Pinpoint the cell where the given text exists, returning its (x, y) midpoint coordinate. 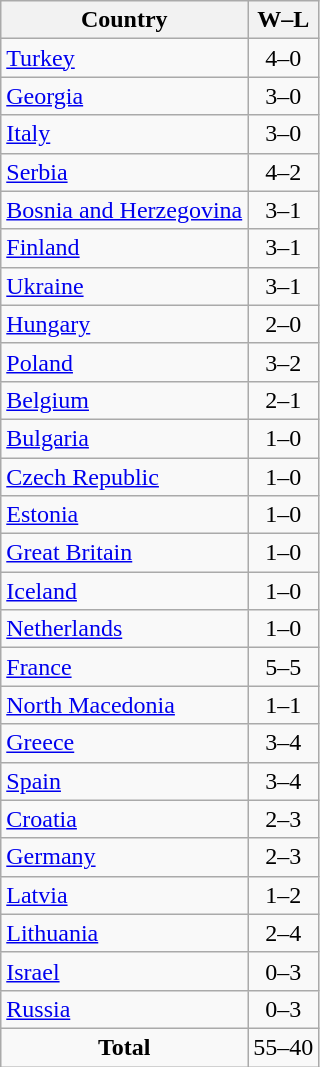
Estonia (124, 515)
2–4 (284, 933)
Latvia (124, 895)
Great Britain (124, 553)
Croatia (124, 819)
Total (124, 1047)
Belgium (124, 400)
Ukraine (124, 286)
2–1 (284, 400)
5–5 (284, 667)
Country (124, 20)
1–2 (284, 895)
Georgia (124, 96)
Spain (124, 781)
Netherlands (124, 629)
Italy (124, 134)
4–2 (284, 172)
2–0 (284, 324)
Finland (124, 248)
3–2 (284, 362)
North Macedonia (124, 705)
W–L (284, 20)
Hungary (124, 324)
Greece (124, 743)
1–1 (284, 705)
Bosnia and Herzegovina (124, 210)
Serbia (124, 172)
55–40 (284, 1047)
Czech Republic (124, 477)
France (124, 667)
Lithuania (124, 933)
Iceland (124, 591)
Poland (124, 362)
4–0 (284, 58)
Bulgaria (124, 438)
Germany (124, 857)
Israel (124, 971)
Turkey (124, 58)
Russia (124, 1009)
